For the text-containing cell, return its midpoint in (x, y) coordinate format. 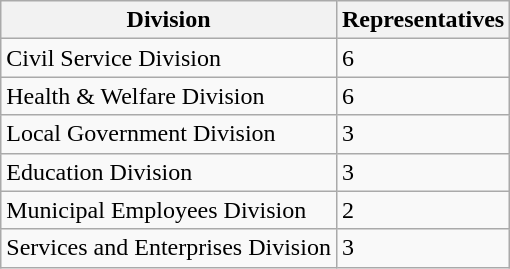
Health & Welfare Division (169, 96)
2 (422, 210)
Division (169, 20)
Services and Enterprises Division (169, 248)
Municipal Employees Division (169, 210)
Education Division (169, 172)
Civil Service Division (169, 58)
Representatives (422, 20)
Local Government Division (169, 134)
